Search for the cell housing the specified text and yield its [x, y] center coordinate. 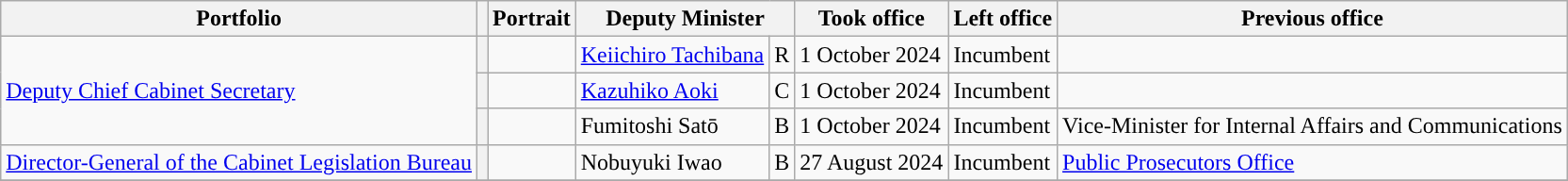
Previous office [1313, 19]
Portfolio [239, 19]
Deputy Chief Cabinet Secretary [239, 90]
R [782, 55]
Deputy Minister [686, 19]
Portrait [532, 19]
Keiichiro Tachibana [672, 55]
Kazuhiko Aoki [672, 90]
Public Prosecutors Office [1313, 162]
27 August 2024 [872, 162]
Nobuyuki Iwao [672, 162]
C [782, 90]
Took office [872, 19]
Left office [1003, 19]
Fumitoshi Satō [672, 126]
Vice-Minister for Internal Affairs and Communications [1313, 126]
Director-General of the Cabinet Legislation Bureau [239, 162]
